Determine the (x, y) coordinate at the center of the cell enclosing the given text.  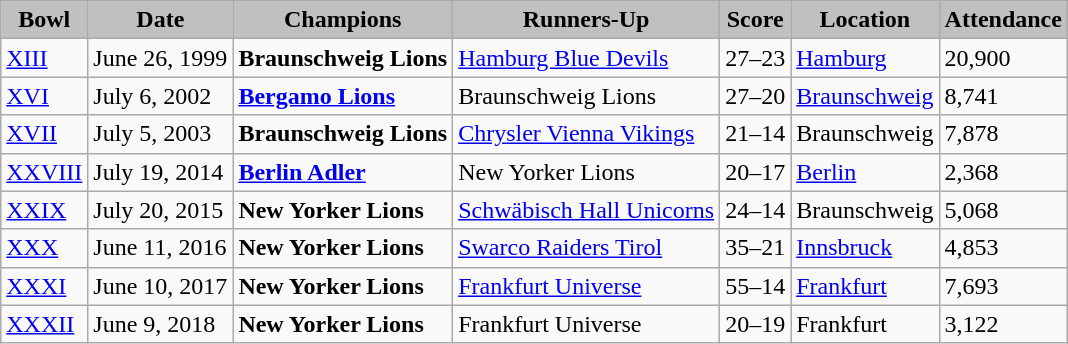
Berlin (865, 172)
July 5, 2003 (160, 134)
Location (865, 20)
55–14 (756, 286)
5,068 (1003, 210)
3,122 (1003, 324)
27–23 (756, 58)
20,900 (1003, 58)
Date (160, 20)
21–14 (756, 134)
Hamburg Blue Devils (586, 58)
Hamburg (865, 58)
Innsbruck (865, 248)
Attendance (1003, 20)
Schwäbisch Hall Unicorns (586, 210)
7,878 (1003, 134)
20–19 (756, 324)
27–20 (756, 96)
July 20, 2015 (160, 210)
XIII (44, 58)
June 10, 2017 (160, 286)
July 6, 2002 (160, 96)
XXVIII (44, 172)
2,368 (1003, 172)
35–21 (756, 248)
XVI (44, 96)
June 11, 2016 (160, 248)
7,693 (1003, 286)
Chrysler Vienna Vikings (586, 134)
4,853 (1003, 248)
XXX (44, 248)
July 19, 2014 (160, 172)
8,741 (1003, 96)
XVII (44, 134)
Bergamo Lions (343, 96)
Swarco Raiders Tirol (586, 248)
XXIX (44, 210)
XXXII (44, 324)
Champions (343, 20)
June 9, 2018 (160, 324)
24–14 (756, 210)
Berlin Adler (343, 172)
20–17 (756, 172)
June 26, 1999 (160, 58)
Runners-Up (586, 20)
Bowl (44, 20)
XXXI (44, 286)
Score (756, 20)
